Find where the given text appears and provide that cell's center as [X, Y] coordinate. 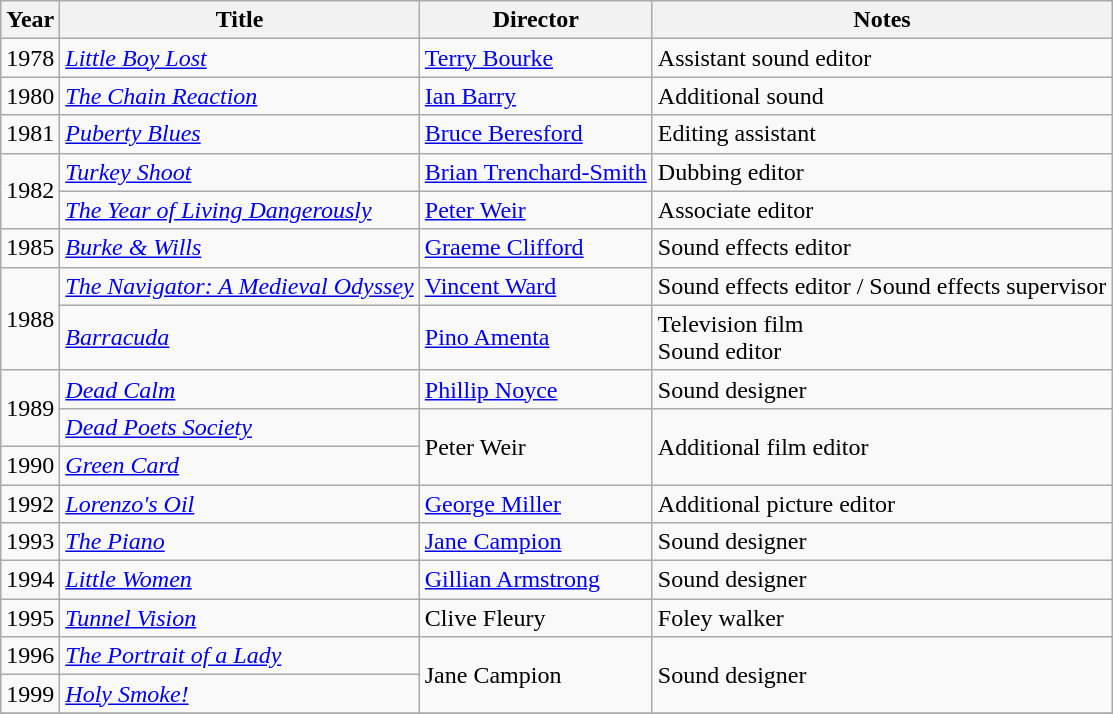
Little Boy Lost [240, 58]
Green Card [240, 465]
1990 [30, 465]
Terry Bourke [536, 58]
Title [240, 20]
1999 [30, 694]
Gillian Armstrong [536, 580]
Editing assistant [882, 134]
1982 [30, 191]
Ian Barry [536, 96]
Associate editor [882, 210]
Director [536, 20]
Television filmSound editor [882, 338]
Phillip Noyce [536, 389]
1978 [30, 58]
Pino Amenta [536, 338]
Year [30, 20]
The Year of Living Dangerously [240, 210]
1980 [30, 96]
The Chain Reaction [240, 96]
George Miller [536, 503]
1994 [30, 580]
The Navigator: A Medieval Odyssey [240, 286]
Holy Smoke! [240, 694]
Clive Fleury [536, 618]
Additional picture editor [882, 503]
The Piano [240, 542]
Burke & Wills [240, 248]
Graeme Clifford [536, 248]
1996 [30, 656]
Brian Trenchard-Smith [536, 172]
Sound effects editor [882, 248]
Dubbing editor [882, 172]
Dead Poets Society [240, 427]
Additional sound [882, 96]
1985 [30, 248]
Puberty Blues [240, 134]
Additional film editor [882, 446]
Lorenzo's Oil [240, 503]
Vincent Ward [536, 286]
1981 [30, 134]
1993 [30, 542]
Barracuda [240, 338]
Dead Calm [240, 389]
Tunnel Vision [240, 618]
1992 [30, 503]
Notes [882, 20]
Little Women [240, 580]
Sound effects editor / Sound effects supervisor [882, 286]
1988 [30, 318]
Assistant sound editor [882, 58]
1995 [30, 618]
The Portrait of a Lady [240, 656]
1989 [30, 408]
Bruce Beresford [536, 134]
Foley walker [882, 618]
Turkey Shoot [240, 172]
